Find where the given text appears and provide that cell's center as (x, y) coordinate. 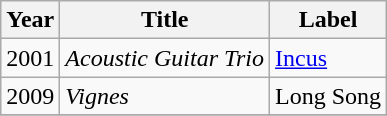
Vignes (165, 96)
Long Song (328, 96)
2001 (30, 58)
Incus (328, 58)
Year (30, 20)
2009 (30, 96)
Title (165, 20)
Acoustic Guitar Trio (165, 58)
Label (328, 20)
